Determine the (x, y) coordinate at the center of the cell enclosing the given text.  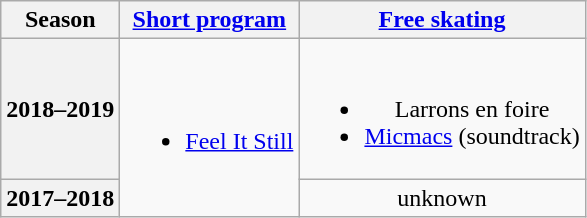
Larrons en foire Micmacs (soundtrack) (442, 109)
Short program (210, 20)
Free skating (442, 20)
Season (60, 20)
2017–2018 (60, 198)
unknown (442, 198)
2018–2019 (60, 109)
Feel It Still (210, 128)
